Detect which cell encompasses the target text, then output its [x, y] center coordinate. 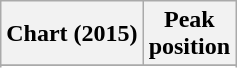
Chart (2015) [72, 34]
Peakposition [189, 34]
